Output the [X, Y] coordinate of the center of the cell containing the given text.  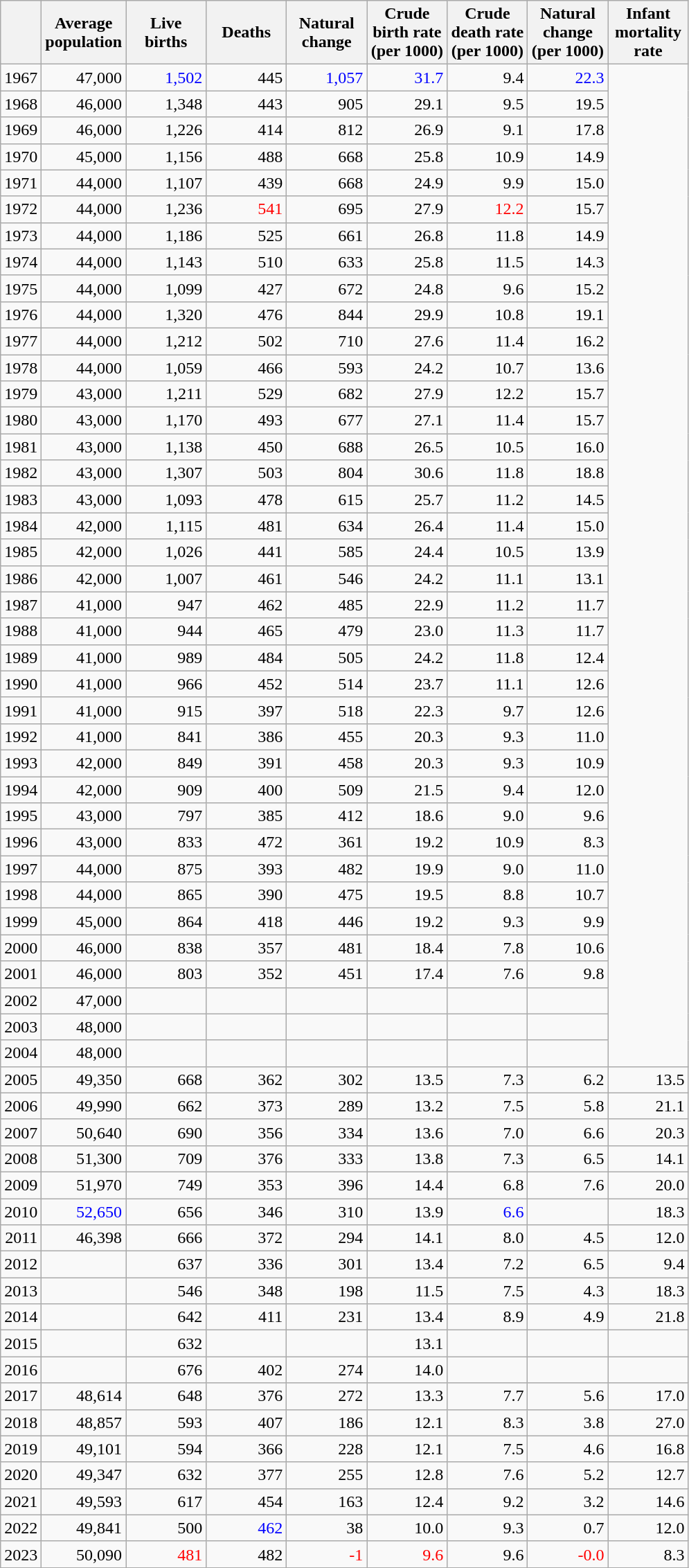
26.5 [407, 447]
27.6 [407, 341]
274 [327, 1370]
475 [327, 895]
1996 [21, 843]
2016 [21, 1370]
2013 [21, 1291]
19.9 [407, 869]
400 [247, 789]
989 [166, 658]
14.3 [568, 262]
642 [166, 1317]
864 [166, 922]
Crude death rate (per 1000) [487, 33]
26.4 [407, 526]
402 [247, 1370]
4.6 [568, 1449]
525 [247, 236]
49,101 [84, 1449]
50,640 [84, 1132]
356 [247, 1132]
585 [327, 552]
51,300 [84, 1159]
377 [247, 1475]
8.8 [487, 895]
3.2 [568, 1501]
13.8 [407, 1159]
2000 [21, 948]
15.2 [568, 288]
812 [327, 130]
1972 [21, 209]
49,841 [84, 1528]
49,990 [84, 1106]
514 [327, 684]
10.8 [487, 315]
666 [166, 1238]
1,170 [166, 421]
336 [247, 1265]
17.4 [407, 974]
446 [327, 922]
615 [327, 500]
7.8 [487, 948]
1987 [21, 605]
443 [247, 104]
676 [166, 1370]
2022 [21, 1528]
688 [327, 447]
25.7 [407, 500]
709 [166, 1159]
17.0 [648, 1396]
1985 [21, 552]
13.3 [407, 1396]
333 [327, 1159]
518 [327, 710]
19.1 [568, 315]
1989 [21, 658]
0.7 [568, 1528]
503 [247, 473]
1978 [21, 368]
1990 [21, 684]
186 [327, 1422]
1,059 [166, 368]
509 [327, 789]
Deaths [247, 33]
541 [247, 209]
16.2 [568, 341]
947 [166, 605]
2009 [21, 1185]
458 [327, 763]
14.5 [568, 500]
2003 [21, 1027]
3.8 [568, 1422]
1970 [21, 157]
1997 [21, 869]
1,211 [166, 394]
633 [327, 262]
390 [247, 895]
1971 [21, 183]
24.8 [407, 288]
1,212 [166, 341]
479 [327, 631]
662 [166, 1106]
29.1 [407, 104]
373 [247, 1106]
418 [247, 922]
439 [247, 183]
1,107 [166, 183]
8.9 [487, 1317]
1,093 [166, 500]
5.2 [568, 1475]
13.2 [407, 1106]
656 [166, 1212]
4.9 [568, 1317]
9.8 [568, 974]
16.8 [648, 1449]
357 [247, 948]
905 [327, 104]
803 [166, 974]
833 [166, 843]
1968 [21, 104]
9.1 [487, 130]
594 [166, 1449]
6.8 [487, 1185]
2015 [21, 1344]
1973 [21, 236]
690 [166, 1132]
2019 [21, 1449]
18.6 [407, 816]
637 [166, 1265]
1974 [21, 262]
865 [166, 895]
2014 [21, 1317]
445 [247, 78]
1967 [21, 78]
27.1 [407, 421]
451 [327, 974]
20.0 [648, 1185]
Natural change [327, 33]
455 [327, 737]
1993 [21, 763]
-1 [327, 1554]
26.9 [407, 130]
301 [327, 1265]
38 [327, 1528]
1986 [21, 579]
695 [327, 209]
1,186 [166, 236]
1,348 [166, 104]
8.0 [487, 1238]
411 [247, 1317]
634 [327, 526]
2023 [21, 1554]
749 [166, 1185]
1969 [21, 130]
1,115 [166, 526]
1998 [21, 895]
21.1 [648, 1106]
7.0 [487, 1132]
672 [327, 288]
12.7 [648, 1475]
1994 [21, 789]
427 [247, 288]
353 [247, 1185]
29.9 [407, 315]
14.6 [648, 1501]
1991 [21, 710]
2017 [21, 1396]
1983 [21, 500]
228 [327, 1449]
310 [327, 1212]
1,026 [166, 552]
1,099 [166, 288]
52,650 [84, 1212]
346 [247, 1212]
352 [247, 974]
414 [247, 130]
461 [247, 579]
844 [327, 315]
1988 [21, 631]
677 [327, 421]
2004 [21, 1053]
5.6 [568, 1396]
16.0 [568, 447]
1984 [21, 526]
27.0 [648, 1422]
1999 [21, 922]
18.8 [568, 473]
231 [327, 1317]
454 [247, 1501]
1,226 [166, 130]
465 [247, 631]
255 [327, 1475]
4.3 [568, 1291]
1,007 [166, 579]
838 [166, 948]
1,320 [166, 315]
1995 [21, 816]
466 [247, 368]
-0.0 [568, 1554]
841 [166, 737]
393 [247, 869]
23.7 [407, 684]
9.7 [487, 710]
2008 [21, 1159]
2007 [21, 1132]
385 [247, 816]
450 [247, 447]
1982 [21, 473]
397 [247, 710]
396 [327, 1185]
21.8 [648, 1317]
48,614 [84, 1396]
10.0 [407, 1528]
51,970 [84, 1185]
1979 [21, 394]
1975 [21, 288]
849 [166, 763]
11.3 [487, 631]
49,347 [84, 1475]
31.7 [407, 78]
1992 [21, 737]
272 [327, 1396]
1,307 [166, 473]
348 [247, 1291]
372 [247, 1238]
661 [327, 236]
14.4 [407, 1185]
1,502 [166, 78]
Natural change (per 1000) [568, 33]
2006 [21, 1106]
441 [247, 552]
488 [247, 157]
49,350 [84, 1080]
909 [166, 789]
407 [247, 1422]
2002 [21, 1001]
22.9 [407, 605]
1,156 [166, 157]
966 [166, 684]
361 [327, 843]
452 [247, 684]
617 [166, 1501]
478 [247, 500]
362 [247, 1080]
14.0 [407, 1370]
2011 [21, 1238]
12.8 [407, 1475]
505 [327, 658]
302 [327, 1080]
5.8 [568, 1106]
2021 [21, 1501]
Infant mortality rate [648, 33]
529 [247, 394]
334 [327, 1132]
472 [247, 843]
386 [247, 737]
9.2 [487, 1501]
289 [327, 1106]
Average population [84, 33]
2010 [21, 1212]
1,236 [166, 209]
7.7 [487, 1396]
510 [247, 262]
476 [247, 315]
24.4 [407, 552]
1,143 [166, 262]
26.8 [407, 236]
1977 [21, 341]
682 [327, 394]
10.6 [568, 948]
21.5 [407, 789]
804 [327, 473]
2005 [21, 1080]
23.0 [407, 631]
1980 [21, 421]
294 [327, 1238]
18.4 [407, 948]
875 [166, 869]
493 [247, 421]
1976 [21, 315]
2020 [21, 1475]
46,398 [84, 1238]
1981 [21, 447]
797 [166, 816]
500 [166, 1528]
485 [327, 605]
17.8 [568, 130]
30.6 [407, 473]
198 [327, 1291]
24.9 [407, 183]
6.2 [568, 1080]
412 [327, 816]
1,057 [327, 78]
944 [166, 631]
484 [247, 658]
7.2 [487, 1265]
502 [247, 341]
163 [327, 1501]
49,593 [84, 1501]
Live births [166, 33]
391 [247, 763]
9.5 [487, 104]
915 [166, 710]
1,138 [166, 447]
2001 [21, 974]
710 [327, 341]
Crude birth rate (per 1000) [407, 33]
2018 [21, 1422]
48,857 [84, 1422]
366 [247, 1449]
4.5 [568, 1238]
50,090 [84, 1554]
2012 [21, 1265]
648 [166, 1396]
